Find where the given text appears and provide that cell's center as [x, y] coordinate. 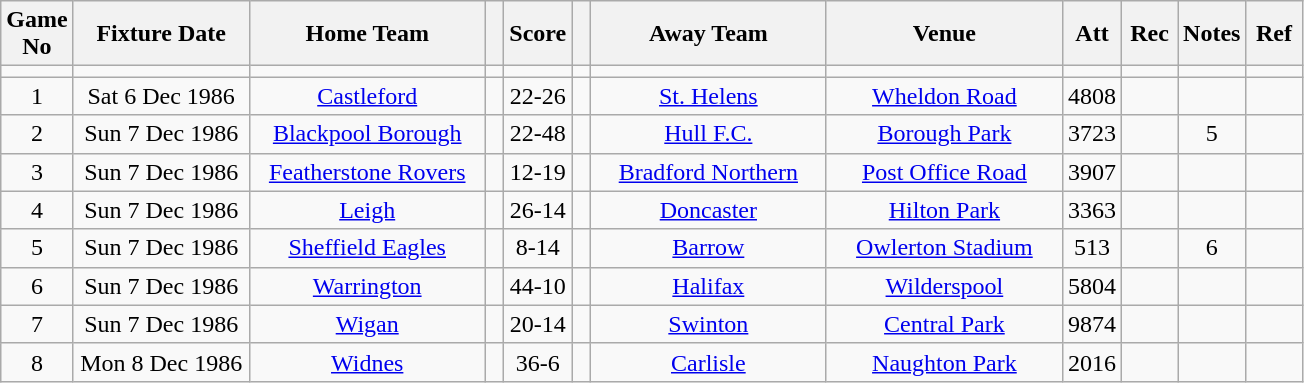
Castleford [367, 96]
Naughton Park [944, 362]
513 [1092, 248]
22-26 [538, 96]
Post Office Road [944, 172]
Featherstone Rovers [367, 172]
2 [37, 134]
Wigan [367, 324]
Bradford Northern [708, 172]
Home Team [367, 34]
Venue [944, 34]
3363 [1092, 210]
Warrington [367, 286]
Wheldon Road [944, 96]
26-14 [538, 210]
9874 [1092, 324]
Ref [1274, 34]
8 [37, 362]
Score [538, 34]
Doncaster [708, 210]
2016 [1092, 362]
44-10 [538, 286]
St. Helens [708, 96]
Game No [37, 34]
Central Park [944, 324]
5804 [1092, 286]
Barrow [708, 248]
36-6 [538, 362]
4808 [1092, 96]
Sat 6 Dec 1986 [161, 96]
Fixture Date [161, 34]
Att [1092, 34]
8-14 [538, 248]
Swinton [708, 324]
Mon 8 Dec 1986 [161, 362]
Blackpool Borough [367, 134]
Hull F.C. [708, 134]
Owlerton Stadium [944, 248]
Wilderspool [944, 286]
3 [37, 172]
Halifax [708, 286]
Leigh [367, 210]
Away Team [708, 34]
22-48 [538, 134]
3907 [1092, 172]
1 [37, 96]
7 [37, 324]
Borough Park [944, 134]
Widnes [367, 362]
Sheffield Eagles [367, 248]
Notes [1212, 34]
Carlisle [708, 362]
Rec [1150, 34]
4 [37, 210]
3723 [1092, 134]
12-19 [538, 172]
Hilton Park [944, 210]
20-14 [538, 324]
